Identify which cell holds the provided text, then report its (x, y) central coordinate. 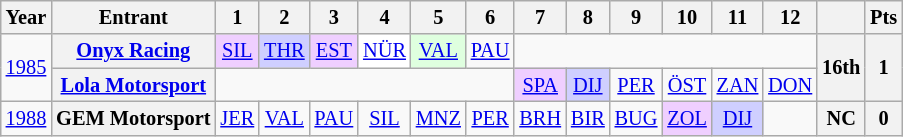
2 (284, 17)
ZAN (738, 85)
Pts (884, 17)
NÜR (384, 51)
Onyx Racing (133, 51)
3 (334, 17)
1988 (26, 118)
10 (686, 17)
1985 (26, 68)
MNZ (438, 118)
0 (884, 118)
6 (490, 17)
BRH (540, 118)
BUG (636, 118)
ZOL (686, 118)
ÖST (686, 85)
THR (284, 51)
9 (636, 17)
GEM Motorsport (133, 118)
11 (738, 17)
4 (384, 17)
Year (26, 17)
16th (841, 68)
BIR (588, 118)
7 (540, 17)
8 (588, 17)
Entrant (133, 17)
JER (237, 118)
NC (841, 118)
DON (790, 85)
5 (438, 17)
EST (334, 51)
SPA (540, 85)
12 (790, 17)
Lola Motorsport (133, 85)
